Detect which cell encompasses the target text, then output its [x, y] center coordinate. 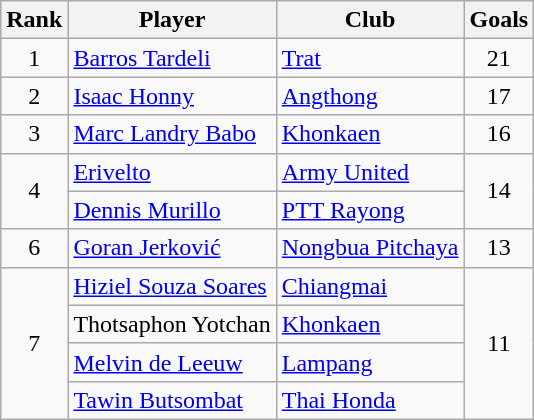
17 [499, 96]
Erivelto [172, 172]
3 [34, 134]
Marc Landry Babo [172, 134]
Thai Honda [370, 400]
13 [499, 248]
Rank [34, 20]
Nongbua Pitchaya [370, 248]
Tawin Butsombat [172, 400]
Thotsaphon Yotchan [172, 324]
Chiangmai [370, 286]
Goals [499, 20]
Dennis Murillo [172, 210]
21 [499, 58]
6 [34, 248]
7 [34, 343]
Barros Tardeli [172, 58]
1 [34, 58]
PTT Rayong [370, 210]
4 [34, 191]
Player [172, 20]
Trat [370, 58]
Club [370, 20]
Army United [370, 172]
2 [34, 96]
11 [499, 343]
Angthong [370, 96]
Lampang [370, 362]
Melvin de Leeuw [172, 362]
16 [499, 134]
Hiziel Souza Soares [172, 286]
14 [499, 191]
Isaac Honny [172, 96]
Goran Jerković [172, 248]
